Identify which cell holds the provided text, then report its (x, y) central coordinate. 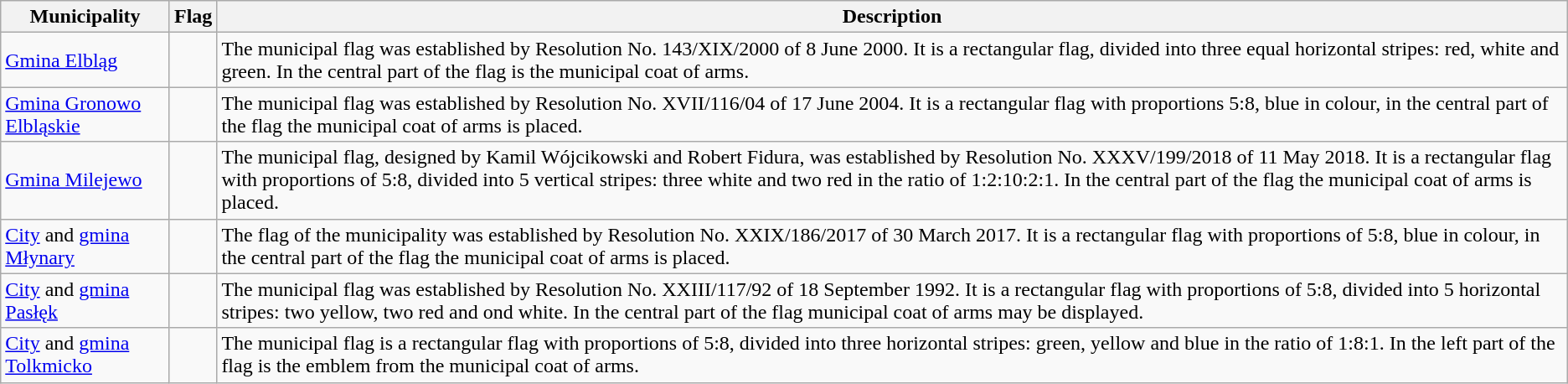
Gmina Milejewo (85, 180)
Description (892, 17)
City and gmina Pasłęk (85, 300)
City and gmina Tolkmicko (85, 355)
Gmina Gronowo Elbląskie (85, 114)
Municipality (85, 17)
City and gmina Młynary (85, 246)
Flag (193, 17)
Gmina Elbląg (85, 60)
